Search for the cell housing the specified text and yield its [X, Y] center coordinate. 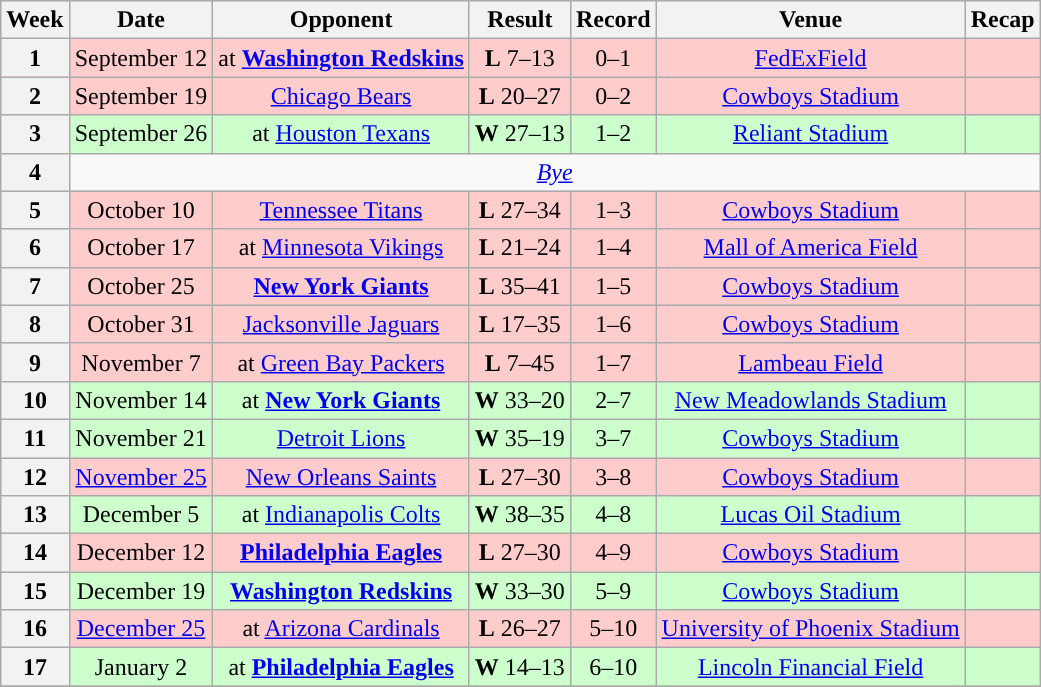
2 [35, 96]
1–5 [613, 286]
Record [613, 20]
September 12 [141, 58]
16 [35, 629]
Opponent [341, 20]
1–6 [613, 324]
Recap [1002, 20]
Lambeau Field [810, 362]
4 [35, 172]
1–4 [613, 248]
L 27–34 [520, 210]
1–7 [613, 362]
1–2 [613, 134]
Bye [554, 172]
December 12 [141, 553]
Week [35, 20]
3–7 [613, 438]
L 20–27 [520, 96]
November 14 [141, 400]
October 10 [141, 210]
November 25 [141, 477]
6 [35, 248]
September 26 [141, 134]
10 [35, 400]
5–10 [613, 629]
Tennessee Titans [341, 210]
L 17–35 [520, 324]
11 [35, 438]
September 19 [141, 96]
5–9 [613, 591]
4–8 [613, 515]
15 [35, 591]
December 19 [141, 591]
1–3 [613, 210]
Philadelphia Eagles [341, 553]
7 [35, 286]
Mall of America Field [810, 248]
L 21–24 [520, 248]
FedExField [810, 58]
at Philadelphia Eagles [341, 667]
W 14–13 [520, 667]
3–8 [613, 477]
at Minnesota Vikings [341, 248]
2–7 [613, 400]
November 7 [141, 362]
3 [35, 134]
Date [141, 20]
6–10 [613, 667]
Detroit Lions [341, 438]
October 31 [141, 324]
L 35–41 [520, 286]
L 7–13 [520, 58]
0–2 [613, 96]
Washington Redskins [341, 591]
at New York Giants [341, 400]
October 25 [141, 286]
8 [35, 324]
17 [35, 667]
January 2 [141, 667]
Result [520, 20]
W 33–20 [520, 400]
1 [35, 58]
at Green Bay Packers [341, 362]
L 26–27 [520, 629]
9 [35, 362]
4–9 [613, 553]
W 33–30 [520, 591]
Chicago Bears [341, 96]
at Arizona Cardinals [341, 629]
University of Phoenix Stadium [810, 629]
12 [35, 477]
at Washington Redskins [341, 58]
Venue [810, 20]
New Meadowlands Stadium [810, 400]
W 35–19 [520, 438]
13 [35, 515]
November 21 [141, 438]
W 38–35 [520, 515]
Lincoln Financial Field [810, 667]
October 17 [141, 248]
5 [35, 210]
Jacksonville Jaguars [341, 324]
at Houston Texans [341, 134]
14 [35, 553]
L 7–45 [520, 362]
0–1 [613, 58]
Lucas Oil Stadium [810, 515]
W 27–13 [520, 134]
Reliant Stadium [810, 134]
December 5 [141, 515]
December 25 [141, 629]
New Orleans Saints [341, 477]
at Indianapolis Colts [341, 515]
New York Giants [341, 286]
